Find where the given text appears and provide that cell's center as (x, y) coordinate. 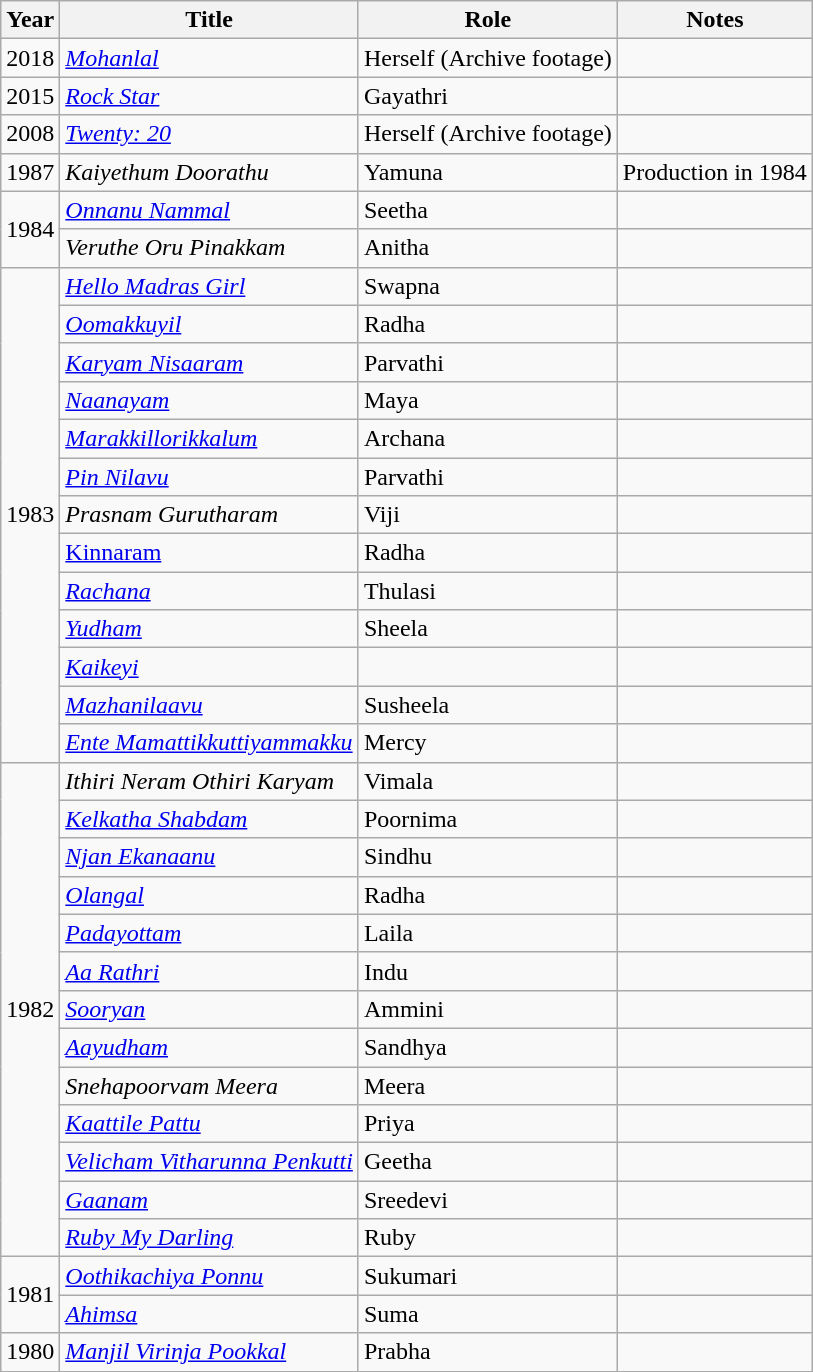
Kaiyethum Doorathu (210, 172)
Aa Rathri (210, 971)
Ithiri Neram Othiri Karyam (210, 781)
1984 (30, 229)
Year (30, 20)
Meera (488, 1085)
Title (210, 20)
Snehapoorvam Meera (210, 1085)
Production in 1984 (714, 172)
Viji (488, 515)
1983 (30, 514)
1982 (30, 1010)
Gayathri (488, 96)
Yudham (210, 629)
1981 (30, 1295)
Naanayam (210, 400)
Ruby My Darling (210, 1238)
Aayudham (210, 1047)
Indu (488, 971)
Susheela (488, 705)
2018 (30, 58)
Kinnaram (210, 553)
Laila (488, 933)
Prasnam Gurutharam (210, 515)
Yamuna (488, 172)
Thulasi (488, 591)
Sandhya (488, 1047)
Mohanlal (210, 58)
Njan Ekanaanu (210, 857)
Gaanam (210, 1200)
Ruby (488, 1238)
Kaikeyi (210, 667)
Pin Nilavu (210, 477)
Manjil Virinja Pookkal (210, 1352)
Marakkillorikkalum (210, 438)
1987 (30, 172)
Archana (488, 438)
Ente Mamattikkuttiyammakku (210, 743)
Sooryan (210, 1009)
Prabha (488, 1352)
2015 (30, 96)
Hello Madras Girl (210, 286)
Rock Star (210, 96)
2008 (30, 134)
Velicham Vitharunna Penkutti (210, 1162)
Sheela (488, 629)
Vimala (488, 781)
Sukumari (488, 1276)
Padayottam (210, 933)
Role (488, 20)
Mercy (488, 743)
Twenty: 20 (210, 134)
Olangal (210, 895)
Oothikachiya Ponnu (210, 1276)
Rachana (210, 591)
Karyam Nisaaram (210, 362)
Maya (488, 400)
Sindhu (488, 857)
Anitha (488, 248)
Kaattile Pattu (210, 1124)
Ahimsa (210, 1314)
Priya (488, 1124)
Notes (714, 20)
Mazhanilaavu (210, 705)
Poornima (488, 819)
Geetha (488, 1162)
Seetha (488, 210)
Veruthe Oru Pinakkam (210, 248)
Kelkatha Shabdam (210, 819)
Ammini (488, 1009)
Swapna (488, 286)
Onnanu Nammal (210, 210)
Sreedevi (488, 1200)
Suma (488, 1314)
1980 (30, 1352)
Oomakkuyil (210, 324)
